Search for the cell housing the specified text and yield its (x, y) center coordinate. 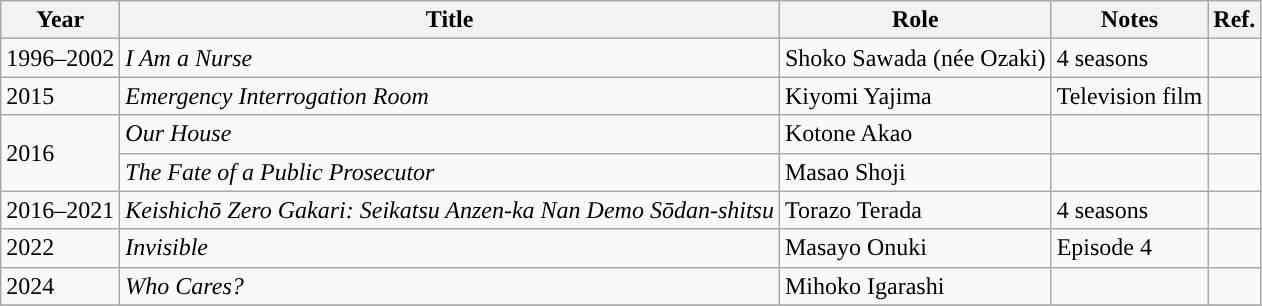
Episode 4 (1130, 248)
Torazo Terada (915, 210)
I Am a Nurse (450, 58)
Invisible (450, 248)
Kotone Akao (915, 134)
Role (915, 20)
Mihoko Igarashi (915, 286)
Ref. (1234, 20)
Television film (1130, 96)
Who Cares? (450, 286)
2016 (60, 153)
Our House (450, 134)
2016–2021 (60, 210)
Kiyomi Yajima (915, 96)
Masao Shoji (915, 172)
Masayo Onuki (915, 248)
1996–2002 (60, 58)
The Fate of a Public Prosecutor (450, 172)
Year (60, 20)
Title (450, 20)
2015 (60, 96)
Emergency Interrogation Room (450, 96)
Shoko Sawada (née Ozaki) (915, 58)
Notes (1130, 20)
2024 (60, 286)
2022 (60, 248)
Keishichō Zero Gakari: Seikatsu Anzen-ka Nan Demo Sōdan-shitsu (450, 210)
